Extract the (X, Y) coordinate from the center of the cell holding the provided text.  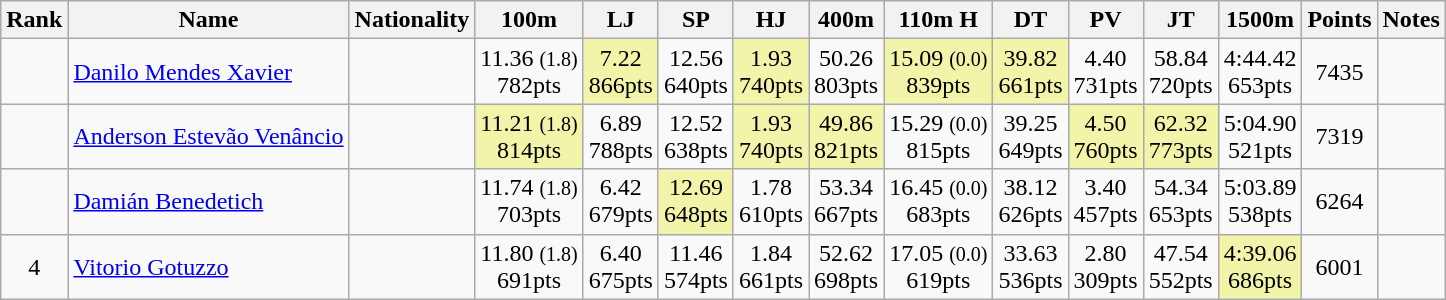
7435 (1340, 72)
SP (696, 20)
58.84 720pts (1180, 72)
6.42 679pts (620, 202)
Rank (34, 20)
15.09 (0.0) 839pts (938, 72)
11.46 574pts (696, 266)
16.45 (0.0) 683pts (938, 202)
3.40 457pts (1106, 202)
6.40 675pts (620, 266)
54.34 653pts (1180, 202)
4 (34, 266)
38.12 626pts (1030, 202)
Notes (1411, 20)
4.40 731pts (1106, 72)
JT (1180, 20)
1.78 610pts (770, 202)
Nationality (412, 20)
39.25 649pts (1030, 136)
49.86 821pts (846, 136)
12.69 648pts (696, 202)
5:04.90 521pts (1260, 136)
Points (1340, 20)
52.62 698pts (846, 266)
6001 (1340, 266)
DT (1030, 20)
4:39.06 686pts (1260, 266)
62.32 773pts (1180, 136)
2.80 309pts (1106, 266)
HJ (770, 20)
12.52 638pts (696, 136)
12.56 640pts (696, 72)
33.63 536pts (1030, 266)
47.54 552pts (1180, 266)
100m (529, 20)
39.82 661pts (1030, 72)
PV (1106, 20)
Anderson Estevão Venâncio (208, 136)
Danilo Mendes Xavier (208, 72)
50.26 803pts (846, 72)
400m (846, 20)
7.22 866pts (620, 72)
11.36 (1.8) 782pts (529, 72)
Name (208, 20)
110m H (938, 20)
11.74 (1.8) 703pts (529, 202)
53.34 667pts (846, 202)
Vitorio Gotuzzo (208, 266)
1500m (1260, 20)
1.84 661pts (770, 266)
6264 (1340, 202)
11.80 (1.8) 691pts (529, 266)
LJ (620, 20)
5:03.89 538pts (1260, 202)
15.29 (0.0) 815pts (938, 136)
4.50 760pts (1106, 136)
11.21 (1.8) 814pts (529, 136)
4:44.42 653pts (1260, 72)
7319 (1340, 136)
6.89 788pts (620, 136)
Damián Benedetich (208, 202)
17.05 (0.0) 619pts (938, 266)
